Find where the given text appears and provide that cell's center as (X, Y) coordinate. 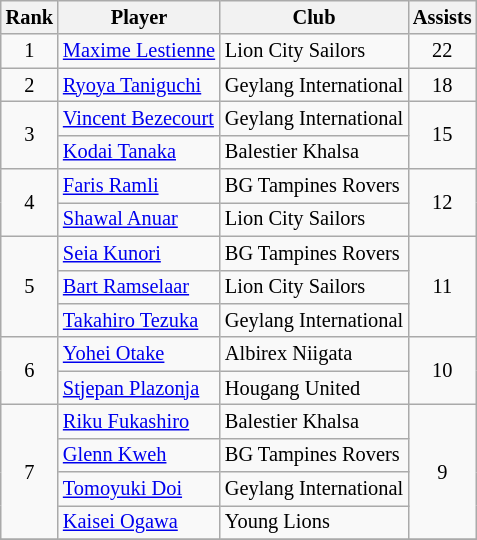
Seia Kunori (139, 253)
Tomoyuki Doi (139, 489)
Faris Ramli (139, 186)
7 (30, 472)
6 (30, 370)
Kodai Tanaka (139, 152)
12 (442, 202)
9 (442, 472)
11 (442, 286)
Assists (442, 17)
10 (442, 370)
Albirex Niigata (314, 354)
15 (442, 134)
Ryoya Taniguchi (139, 85)
3 (30, 134)
1 (30, 51)
Glenn Kweh (139, 455)
Maxime Lestienne (139, 51)
Player (139, 17)
Vincent Bezecourt (139, 118)
Hougang United (314, 388)
4 (30, 202)
Rank (30, 17)
Shawal Anuar (139, 219)
Stjepan Plazonja (139, 388)
22 (442, 51)
2 (30, 85)
5 (30, 286)
Club (314, 17)
Takahiro Tezuka (139, 320)
18 (442, 85)
Yohei Otake (139, 354)
Bart Ramselaar (139, 287)
Kaisei Ogawa (139, 522)
Young Lions (314, 522)
Riku Fukashiro (139, 421)
